Pinpoint the cell where the given text exists, returning its [X, Y] midpoint coordinate. 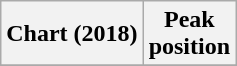
Peakposition [189, 34]
Chart (2018) [72, 34]
